Capture the cell that displays the provided text and extract its [x, y] central coordinate. 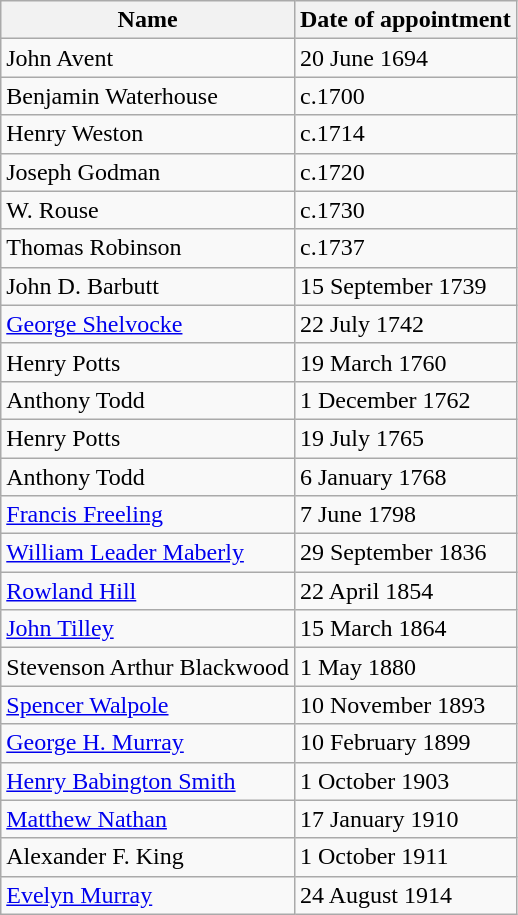
George H. Murray [148, 743]
c.1714 [405, 134]
c.1730 [405, 210]
7 June 1798 [405, 515]
1 December 1762 [405, 400]
10 February 1899 [405, 743]
Name [148, 20]
Stevenson Arthur Blackwood [148, 667]
22 April 1854 [405, 591]
20 June 1694 [405, 58]
John D. Barbutt [148, 286]
1 October 1903 [405, 781]
1 October 1911 [405, 857]
Spencer Walpole [148, 705]
29 September 1836 [405, 553]
John Avent [148, 58]
Date of appointment [405, 20]
17 January 1910 [405, 819]
c.1700 [405, 96]
6 January 1768 [405, 477]
c.1720 [405, 172]
15 September 1739 [405, 286]
Rowland Hill [148, 591]
Francis Freeling [148, 515]
22 July 1742 [405, 324]
Alexander F. King [148, 857]
Thomas Robinson [148, 248]
10 November 1893 [405, 705]
Matthew Nathan [148, 819]
c.1737 [405, 248]
Henry Weston [148, 134]
Joseph Godman [148, 172]
W. Rouse [148, 210]
John Tilley [148, 629]
Henry Babington Smith [148, 781]
19 July 1765 [405, 438]
Evelyn Murray [148, 895]
William Leader Maberly [148, 553]
Benjamin Waterhouse [148, 96]
1 May 1880 [405, 667]
15 March 1864 [405, 629]
19 March 1760 [405, 362]
24 August 1914 [405, 895]
George Shelvocke [148, 324]
